Output the [X, Y] coordinate of the center of the cell containing the given text.  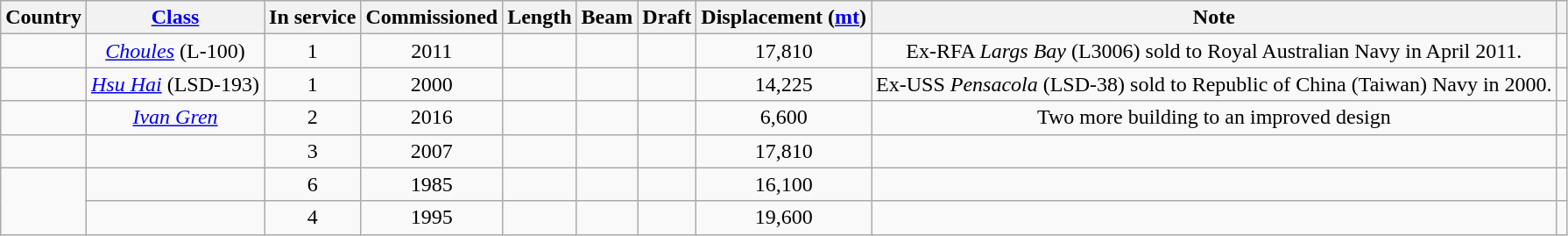
Class [175, 18]
2000 [432, 84]
1995 [432, 218]
16,100 [784, 184]
In service [313, 18]
4 [313, 218]
2 [313, 118]
2011 [432, 51]
Ex-RFA Largs Bay (L3006) sold to Royal Australian Navy in April 2011. [1214, 51]
2007 [432, 151]
Hsu Hai (LSD-193) [175, 84]
Length [540, 18]
Beam [607, 18]
1985 [432, 184]
6,600 [784, 118]
14,225 [784, 84]
6 [313, 184]
3 [313, 151]
19,600 [784, 218]
2016 [432, 118]
Ex-USS Pensacola (LSD-38) sold to Republic of China (Taiwan) Navy in 2000. [1214, 84]
Commissioned [432, 18]
Ivan Gren [175, 118]
Two more building to an improved design [1214, 118]
Displacement (mt) [784, 18]
Note [1214, 18]
Draft [667, 18]
Country [44, 18]
Choules (L-100) [175, 51]
